Scan for the cell matching the given text and deliver its [x, y] coordinate at center. 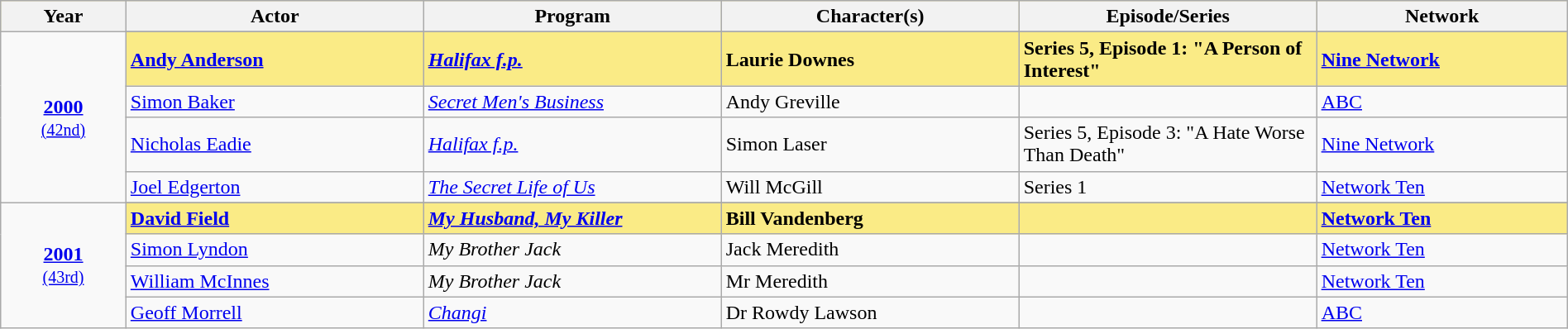
The Secret Life of Us [572, 187]
Simon Baker [275, 102]
Mr Meredith [870, 281]
Episode/Series [1168, 17]
Simon Lyndon [275, 250]
2000(42nd) [64, 117]
Dr Rowdy Lawson [870, 312]
Series 1 [1168, 187]
Bill Vandenberg [870, 218]
Program [572, 17]
Jack Meredith [870, 250]
Joel Edgerton [275, 187]
Will McGill [870, 187]
Nicholas Eadie [275, 144]
Changi [572, 312]
Actor [275, 17]
Network [1442, 17]
Secret Men's Business [572, 102]
Series 5, Episode 3: "A Hate Worse Than Death" [1168, 144]
My Husband, My Killer [572, 218]
2001(43rd) [64, 265]
Geoff Morrell [275, 312]
Simon Laser [870, 144]
Character(s) [870, 17]
Series 5, Episode 1: "A Person of Interest" [1168, 60]
Andy Greville [870, 102]
Laurie Downes [870, 60]
William McInnes [275, 281]
Year [64, 17]
Andy Anderson [275, 60]
David Field [275, 218]
